Detect which cell encompasses the target text, then output its (x, y) center coordinate. 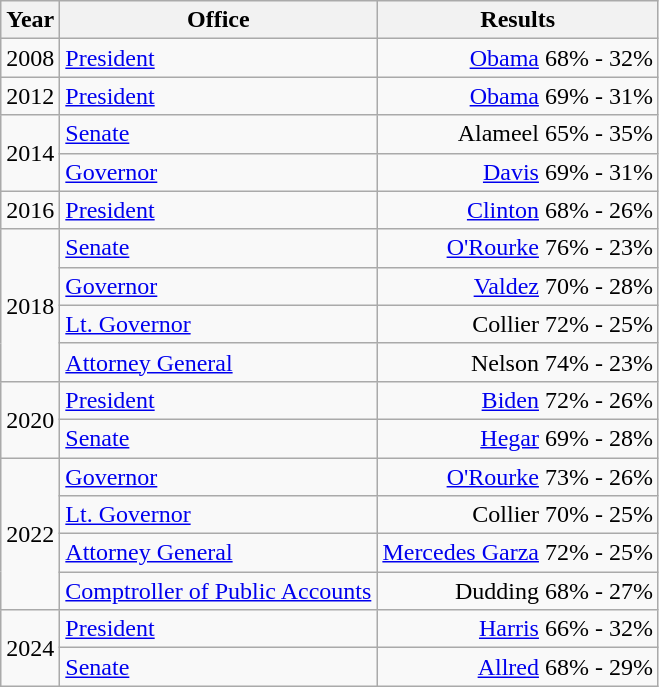
Allred 68% - 29% (518, 667)
O'Rourke 76% - 23% (518, 248)
Dudding 68% - 27% (518, 591)
2012 (30, 96)
Obama 68% - 32% (518, 58)
Comptroller of Public Accounts (218, 591)
Year (30, 20)
Clinton 68% - 26% (518, 210)
2020 (30, 419)
O'Rourke 73% - 26% (518, 477)
Nelson 74% - 23% (518, 362)
Hegar 69% - 28% (518, 438)
2022 (30, 534)
2014 (30, 153)
Results (518, 20)
2024 (30, 648)
Harris 66% - 32% (518, 629)
Collier 72% - 25% (518, 324)
2008 (30, 58)
2018 (30, 305)
Biden 72% - 26% (518, 400)
Valdez 70% - 28% (518, 286)
Office (218, 20)
2016 (30, 210)
Alameel 65% - 35% (518, 134)
Collier 70% - 25% (518, 515)
Obama 69% - 31% (518, 96)
Davis 69% - 31% (518, 172)
Mercedes Garza 72% - 25% (518, 553)
